Search for the cell housing the specified text and yield its (x, y) center coordinate. 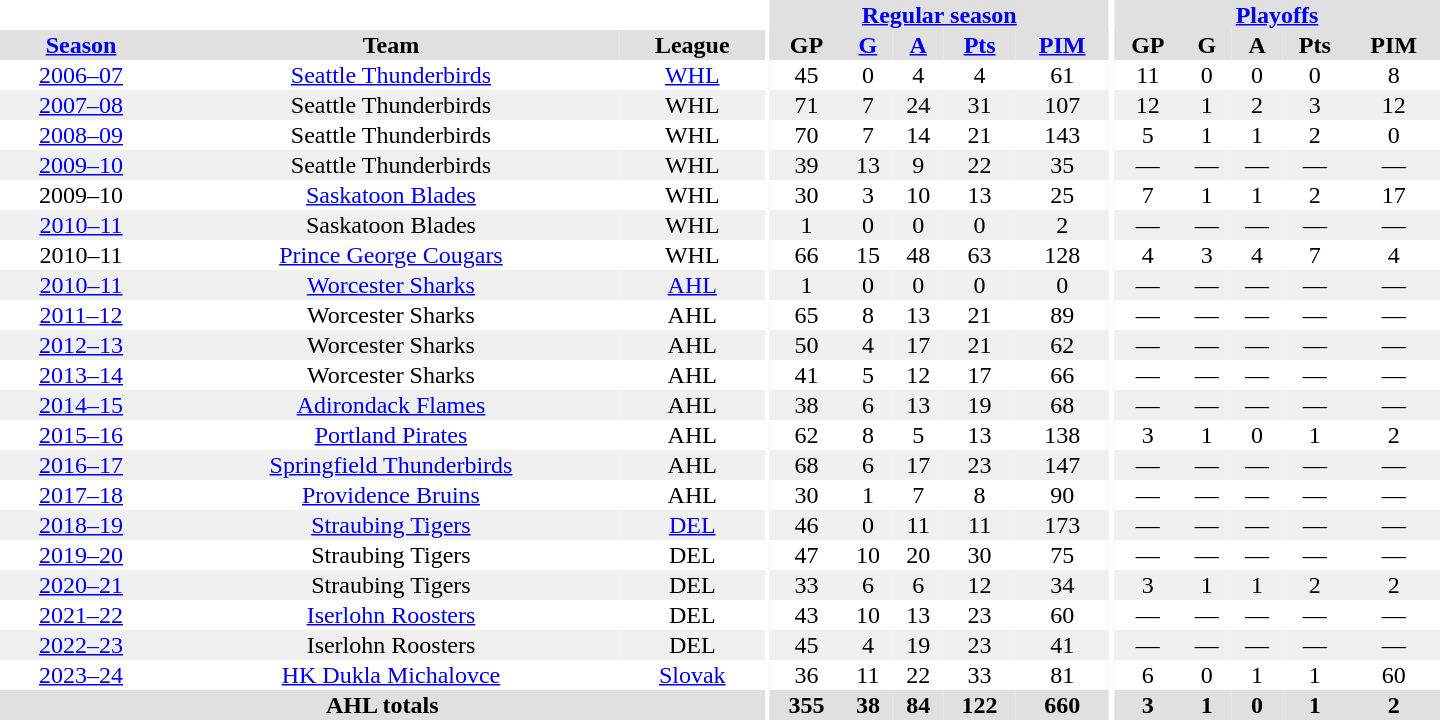
50 (806, 345)
24 (918, 105)
355 (806, 705)
2008–09 (81, 135)
147 (1062, 465)
Adirondack Flames (391, 405)
660 (1062, 705)
2006–07 (81, 75)
9 (918, 165)
138 (1062, 435)
90 (1062, 495)
35 (1062, 165)
25 (1062, 195)
173 (1062, 525)
Playoffs (1277, 15)
Providence Bruins (391, 495)
HK Dukla Michalovce (391, 675)
League (692, 45)
107 (1062, 105)
89 (1062, 315)
36 (806, 675)
2023–24 (81, 675)
2014–15 (81, 405)
20 (918, 555)
75 (1062, 555)
128 (1062, 255)
2018–19 (81, 525)
31 (980, 105)
2022–23 (81, 645)
46 (806, 525)
43 (806, 615)
122 (980, 705)
84 (918, 705)
70 (806, 135)
AHL totals (382, 705)
14 (918, 135)
2021–22 (81, 615)
2017–18 (81, 495)
2007–08 (81, 105)
2019–20 (81, 555)
2015–16 (81, 435)
34 (1062, 585)
Team (391, 45)
61 (1062, 75)
63 (980, 255)
71 (806, 105)
15 (868, 255)
143 (1062, 135)
Springfield Thunderbirds (391, 465)
Season (81, 45)
2013–14 (81, 375)
2016–17 (81, 465)
Prince George Cougars (391, 255)
81 (1062, 675)
Regular season (939, 15)
Portland Pirates (391, 435)
39 (806, 165)
65 (806, 315)
2012–13 (81, 345)
2020–21 (81, 585)
Slovak (692, 675)
48 (918, 255)
2011–12 (81, 315)
47 (806, 555)
